Capture the cell that displays the provided text and extract its (X, Y) central coordinate. 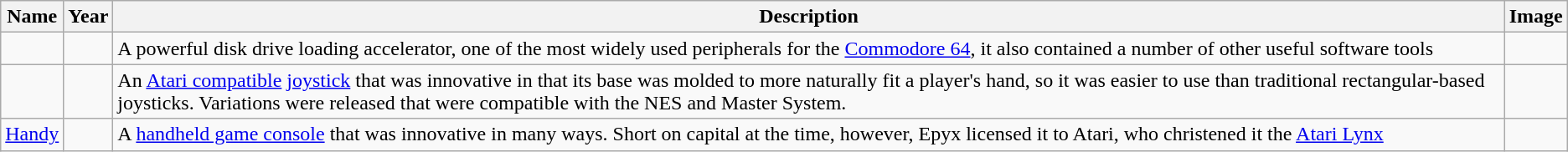
Handy (32, 134)
Year (89, 17)
Description (809, 17)
Name (32, 17)
Image (1536, 17)
